Output the [x, y] coordinate of the center of the cell containing the given text.  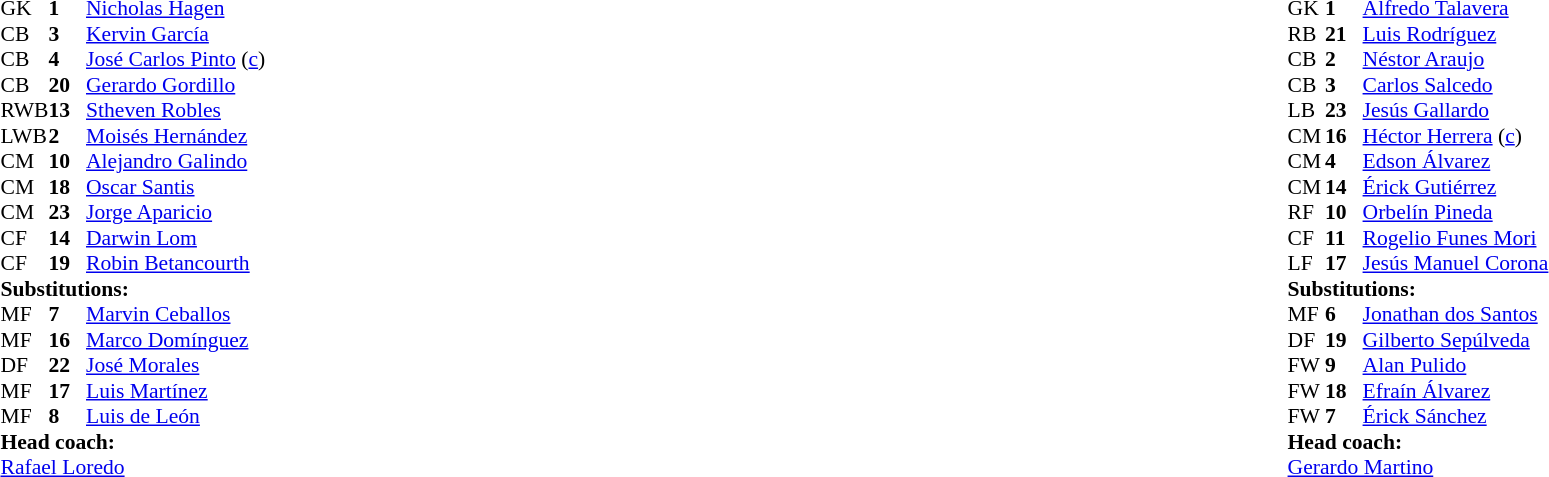
Gerardo Gordillo [176, 85]
Efraín Álvarez [1456, 391]
Kervin García [176, 34]
Luis Rodríguez [1456, 34]
LB [1307, 111]
Héctor Herrera (c) [1456, 136]
Stheven Robles [176, 111]
13 [67, 111]
Robin Betancourth [176, 263]
Marvin Ceballos [176, 315]
RWB [24, 111]
20 [67, 85]
Gilberto Sepúlveda [1456, 340]
RF [1307, 213]
Rogelio Funes Mori [1456, 238]
Alejandro Galindo [176, 161]
Luis Martínez [176, 391]
Jesús Gallardo [1456, 111]
RB [1307, 34]
Orbelín Pineda [1456, 213]
Jorge Aparicio [176, 213]
Carlos Salcedo [1456, 85]
Moisés Hernández [176, 136]
11 [1344, 238]
LF [1307, 263]
José Carlos Pinto (c) [176, 59]
Jonathan dos Santos [1456, 315]
Darwin Lom [176, 238]
Luis de León [176, 417]
21 [1344, 34]
Néstor Araujo [1456, 59]
José Morales [176, 365]
Jesús Manuel Corona [1456, 263]
Érick Sánchez [1456, 417]
9 [1344, 365]
Edson Álvarez [1456, 161]
LWB [24, 136]
8 [67, 417]
Oscar Santis [176, 187]
6 [1344, 315]
Érick Gutiérrez [1456, 187]
22 [67, 365]
Marco Domínguez [176, 340]
Alan Pulido [1456, 365]
